Pinpoint the cell where the given text exists, returning its (X, Y) midpoint coordinate. 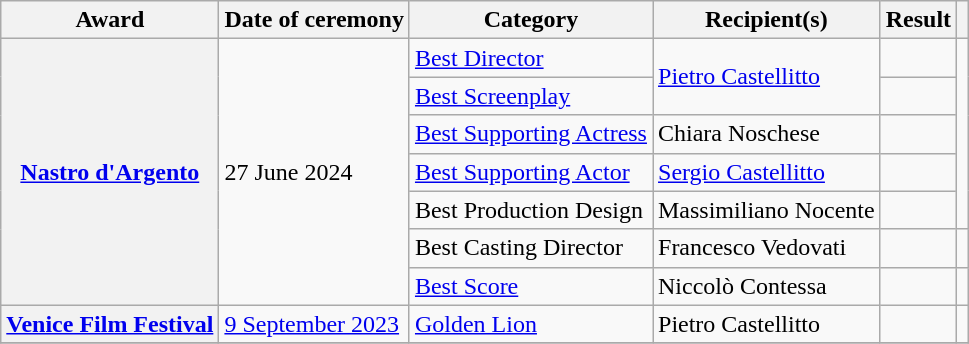
Best Supporting Actress (530, 134)
Best Production Design (530, 210)
Venice Film Festival (110, 324)
Best Screenplay (530, 96)
Nastro d'Argento (110, 172)
Category (530, 20)
Massimiliano Nocente (766, 210)
Golden Lion (530, 324)
Chiara Noschese (766, 134)
Best Casting Director (530, 248)
9 September 2023 (314, 324)
Sergio Castellitto (766, 172)
Best Director (530, 58)
Award (110, 20)
Best Supporting Actor (530, 172)
Niccolò Contessa (766, 286)
Result (918, 20)
27 June 2024 (314, 172)
Recipient(s) (766, 20)
Francesco Vedovati (766, 248)
Date of ceremony (314, 20)
Best Score (530, 286)
